Extract the (X, Y) coordinate from the center of the cell holding the provided text.  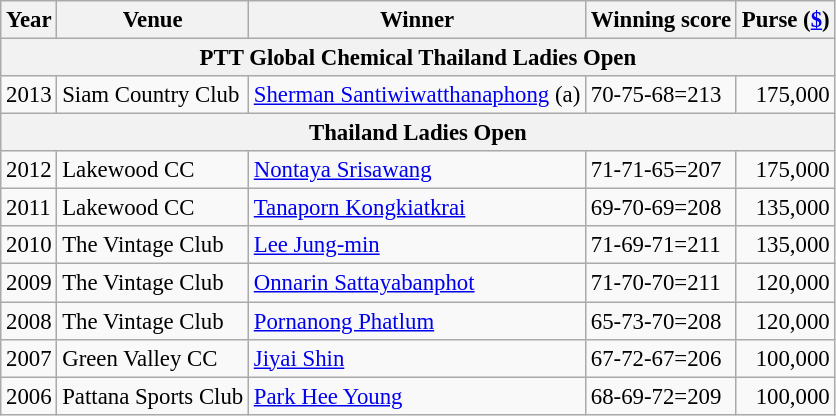
2013 (29, 95)
Siam Country Club (153, 95)
Purse ($) (786, 20)
PTT Global Chemical Thailand Ladies Open (418, 58)
71-71-65=207 (662, 170)
Venue (153, 20)
Sherman Santiwiwatthanaphong (a) (416, 95)
69-70-69=208 (662, 208)
Green Valley CC (153, 358)
Onnarin Sattayabanphot (416, 283)
2011 (29, 208)
2010 (29, 245)
2007 (29, 358)
Pattana Sports Club (153, 396)
Pornanong Phatlum (416, 321)
2012 (29, 170)
68-69-72=209 (662, 396)
71-70-70=211 (662, 283)
Nontaya Srisawang (416, 170)
65-73-70=208 (662, 321)
Year (29, 20)
70-75-68=213 (662, 95)
2008 (29, 321)
67-72-67=206 (662, 358)
Park Hee Young (416, 396)
Winning score (662, 20)
Winner (416, 20)
Thailand Ladies Open (418, 133)
71-69-71=211 (662, 245)
2006 (29, 396)
Jiyai Shin (416, 358)
Tanaporn Kongkiatkrai (416, 208)
Lee Jung-min (416, 245)
2009 (29, 283)
